Return [x, y] of the center of cell containing provided text 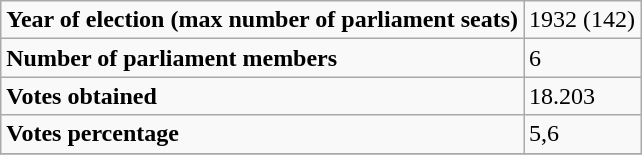
6 [582, 58]
Votes percentage [262, 134]
Year of election (max number of parliament seats) [262, 20]
Votes obtained [262, 96]
Number of parliament members [262, 58]
18.203 [582, 96]
1932 (142) [582, 20]
5,6 [582, 134]
